From the cell containing the given text, extract its center point as (X, Y) coordinate. 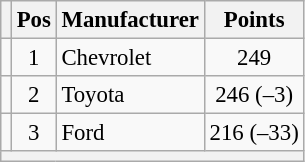
249 (254, 58)
Points (254, 20)
Manufacturer (130, 20)
Ford (130, 133)
246 (–3) (254, 95)
Pos (34, 20)
Chevrolet (130, 58)
1 (34, 58)
216 (–33) (254, 133)
Toyota (130, 95)
2 (34, 95)
3 (34, 133)
